Identify which cell holds the provided text, then report its [X, Y] central coordinate. 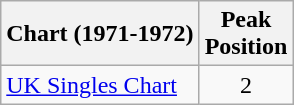
PeakPosition [246, 34]
2 [246, 85]
Chart (1971-1972) [100, 34]
UK Singles Chart [100, 85]
